Scan for the cell matching the given text and deliver its [x, y] coordinate at center. 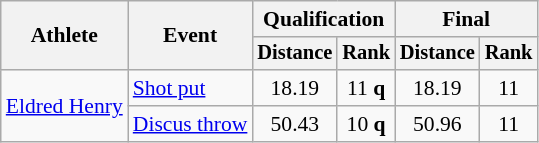
50.43 [294, 124]
50.96 [438, 124]
Discus throw [190, 124]
11 q [366, 88]
Final [466, 19]
Event [190, 36]
10 q [366, 124]
Eldred Henry [64, 106]
Athlete [64, 36]
Shot put [190, 88]
Qualification [323, 19]
